Identify which cell holds the provided text, then report its (X, Y) central coordinate. 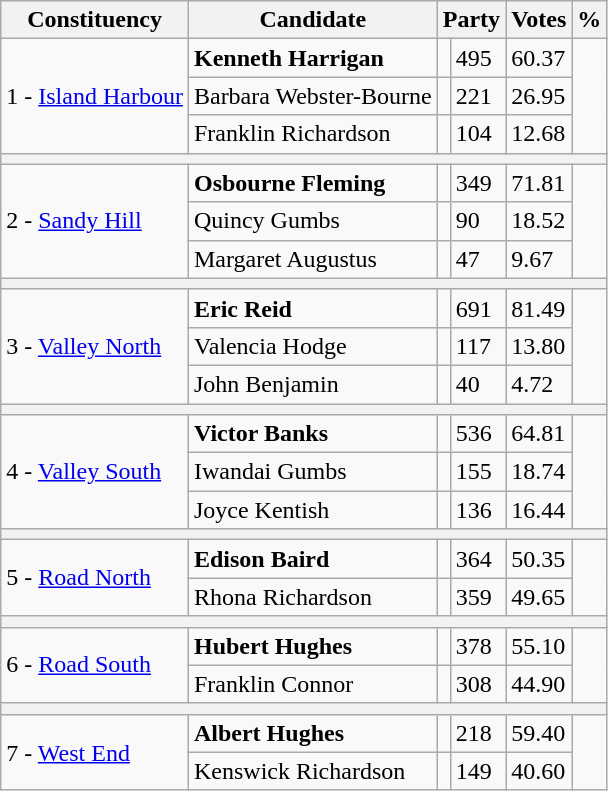
12.68 (539, 134)
218 (478, 733)
691 (478, 308)
221 (478, 96)
349 (478, 183)
13.80 (539, 346)
47 (478, 259)
5 - Road North (95, 578)
Joyce Kentish (312, 510)
64.81 (539, 434)
Eric Reid (312, 308)
Kenneth Harrigan (312, 58)
Constituency (95, 20)
Iwandai Gumbs (312, 472)
49.65 (539, 597)
Osbourne Fleming (312, 183)
18.74 (539, 472)
44.90 (539, 684)
50.35 (539, 559)
Edison Baird (312, 559)
40.60 (539, 771)
Franklin Richardson (312, 134)
Rhona Richardson (312, 597)
6 - Road South (95, 665)
3 - Valley North (95, 346)
2 - Sandy Hill (95, 221)
Kenswick Richardson (312, 771)
18.52 (539, 221)
359 (478, 597)
Hubert Hughes (312, 646)
Votes (539, 20)
Quincy Gumbs (312, 221)
495 (478, 58)
136 (478, 510)
4 - Valley South (95, 472)
Valencia Hodge (312, 346)
Margaret Augustus (312, 259)
104 (478, 134)
% (590, 20)
4.72 (539, 384)
Franklin Connor (312, 684)
308 (478, 684)
117 (478, 346)
59.40 (539, 733)
Barbara Webster-Bourne (312, 96)
Party (471, 20)
40 (478, 384)
9.67 (539, 259)
Albert Hughes (312, 733)
536 (478, 434)
81.49 (539, 308)
71.81 (539, 183)
Victor Banks (312, 434)
90 (478, 221)
16.44 (539, 510)
155 (478, 472)
55.10 (539, 646)
378 (478, 646)
John Benjamin (312, 384)
1 - Island Harbour (95, 96)
Candidate (312, 20)
149 (478, 771)
26.95 (539, 96)
364 (478, 559)
7 - West End (95, 752)
60.37 (539, 58)
